For the text-containing cell, return its midpoint in (X, Y) coordinate format. 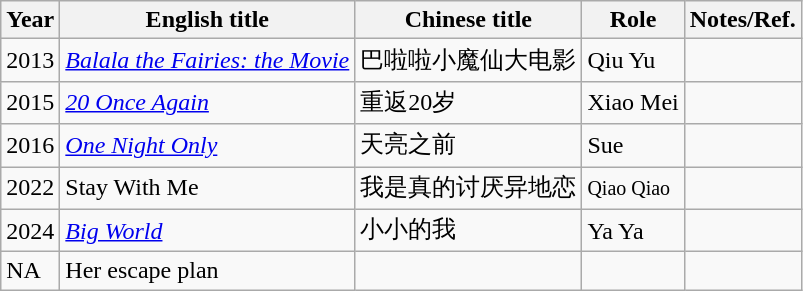
巴啦啦小魔仙大电影 (468, 60)
2016 (30, 146)
Her escape plan (208, 271)
Qiu Yu (633, 60)
Big World (208, 230)
Chinese title (468, 20)
重返20岁 (468, 102)
English title (208, 20)
Year (30, 20)
Xiao Mei (633, 102)
2015 (30, 102)
Stay With Me (208, 188)
Ya Ya (633, 230)
Notes/Ref. (742, 20)
Role (633, 20)
NA (30, 271)
小小的我 (468, 230)
20 Once Again (208, 102)
2022 (30, 188)
我是真的讨厌异地恋 (468, 188)
2024 (30, 230)
2013 (30, 60)
Qiao Qiao (633, 188)
One Night Only (208, 146)
Sue (633, 146)
Balala the Fairies: the Movie (208, 60)
天亮之前 (468, 146)
